From the cell containing the given text, extract its center point as [X, Y] coordinate. 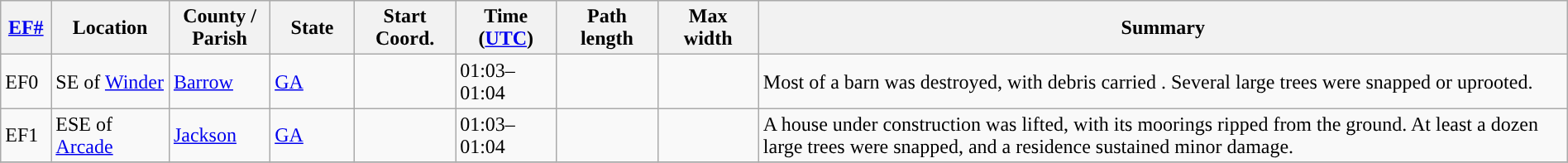
ESE of Arcade [111, 136]
County / Parish [219, 28]
Max width [708, 28]
Start Coord. [404, 28]
Most of a barn was destroyed, with debris carried . Several large trees were snapped or uprooted. [1163, 81]
State [313, 28]
SE of Winder [111, 81]
Location [111, 28]
Time (UTC) [506, 28]
Path length [607, 28]
Barrow [219, 81]
Jackson [219, 136]
Summary [1163, 28]
EF0 [26, 81]
EF1 [26, 136]
EF# [26, 28]
